Search for the cell housing the specified text and yield its (x, y) center coordinate. 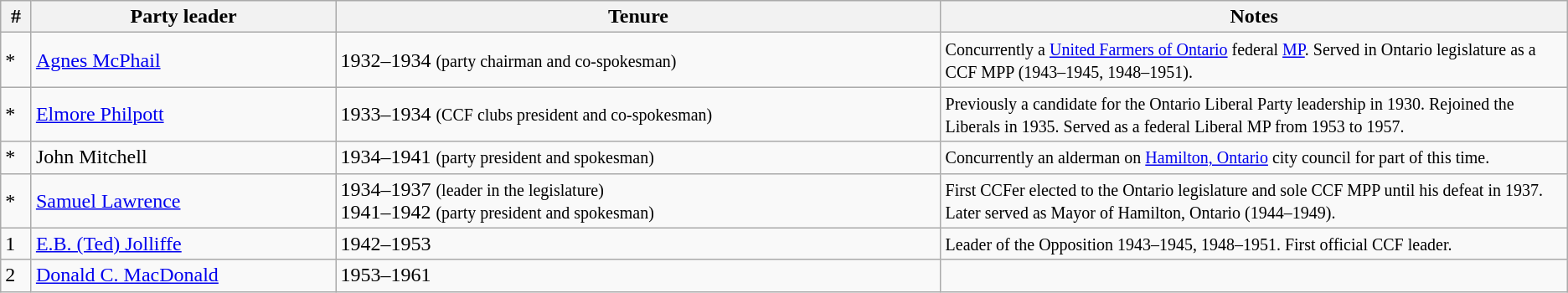
Donald C. MacDonald (183, 275)
1 (17, 244)
Samuel Lawrence (183, 201)
Elmore Philpott (183, 114)
Tenure (638, 17)
Concurrently an alderman on Hamilton, Ontario city council for part of this time. (1254, 157)
Concurrently a United Farmers of Ontario federal MP. Served in Ontario legislature as a CCF MPP (1943–1945, 1948–1951). (1254, 60)
1934–1941 (party president and spokesman) (638, 157)
1932–1934 (party chairman and co-spokesman) (638, 60)
Agnes McPhail (183, 60)
1933–1934 (CCF clubs president and co-spokesman) (638, 114)
Leader of the Opposition 1943–1945, 1948–1951. First official CCF leader. (1254, 244)
1953–1961 (638, 275)
2 (17, 275)
# (17, 17)
Notes (1254, 17)
Party leader (183, 17)
1942–1953 (638, 244)
John Mitchell (183, 157)
First CCFer elected to the Ontario legislature and sole CCF MPP until his defeat in 1937. Later served as Mayor of Hamilton, Ontario (1944–1949). (1254, 201)
1934–1937 (leader in the legislature)1941–1942 (party president and spokesman) (638, 201)
E.B. (Ted) Jolliffe (183, 244)
